Extract the (X, Y) coordinate from the center of the cell holding the provided text.  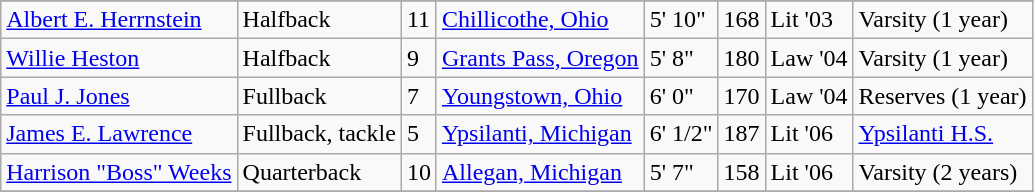
Varsity (2 years) (942, 172)
Albert E. Herrnstein (119, 20)
187 (742, 134)
180 (742, 58)
10 (418, 172)
Fullback (319, 96)
Paul J. Jones (119, 96)
Youngstown, Ohio (540, 96)
158 (742, 172)
5' 8" (681, 58)
Ypsilanti, Michigan (540, 134)
Ypsilanti H.S. (942, 134)
Fullback, tackle (319, 134)
5' 7" (681, 172)
11 (418, 20)
Allegan, Michigan (540, 172)
5' 10" (681, 20)
170 (742, 96)
Harrison "Boss" Weeks (119, 172)
5 (418, 134)
6' 0" (681, 96)
Grants Pass, Oregon (540, 58)
Quarterback (319, 172)
168 (742, 20)
9 (418, 58)
Chillicothe, Ohio (540, 20)
Reserves (1 year) (942, 96)
Lit '03 (809, 20)
7 (418, 96)
James E. Lawrence (119, 134)
6' 1/2" (681, 134)
Willie Heston (119, 58)
